Pinpoint the cell where the given text exists, returning its (X, Y) midpoint coordinate. 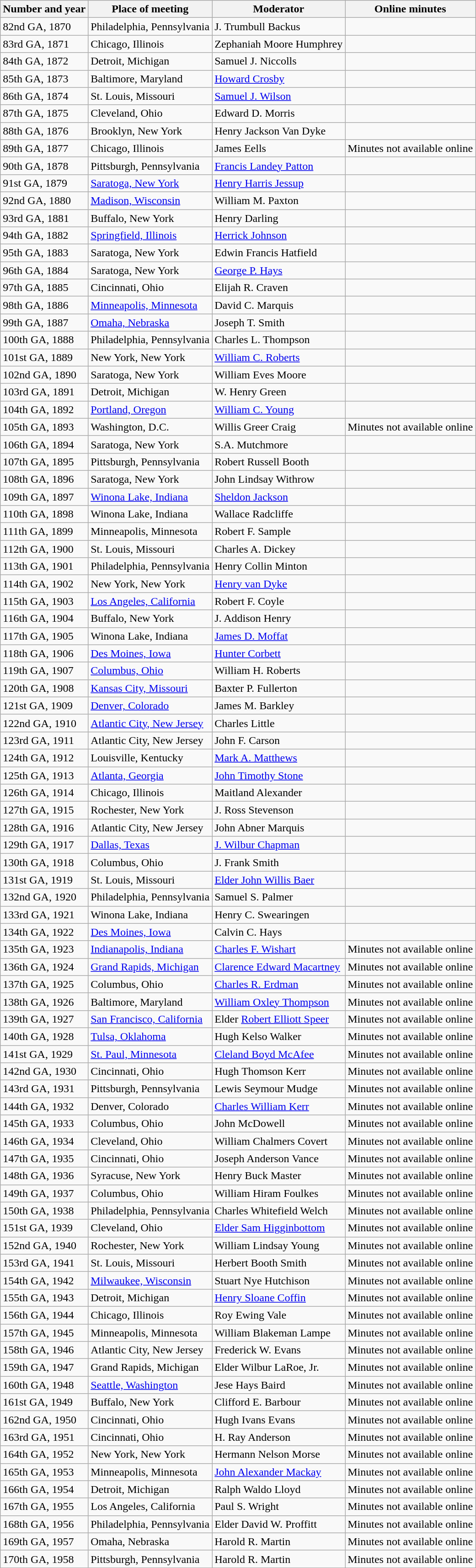
155th GA, 1943 (44, 1298)
Stuart Nye Hutchison (279, 1280)
Seattle, Washington (150, 1385)
98th GA, 1886 (44, 305)
164th GA, 1952 (44, 1455)
Paul S. Wright (279, 1507)
107th GA, 1895 (44, 462)
122nd GA, 1910 (44, 723)
141st GA, 1929 (44, 1054)
John Alexander Mackay (279, 1472)
151st GA, 1939 (44, 1228)
Francis Landey Patton (279, 166)
Ralph Waldo Lloyd (279, 1489)
William Hiram Foulkes (279, 1193)
St. Paul, Minnesota (150, 1054)
James Eells (279, 148)
112th GA, 1900 (44, 549)
Calvin C. Hays (279, 932)
82nd GA, 1870 (44, 27)
Syracuse, New York (150, 1176)
110th GA, 1898 (44, 514)
San Francisco, California (150, 1019)
Herrick Johnson (279, 236)
123rd GA, 1911 (44, 740)
Charles Whitefield Welch (279, 1211)
Louisville, Kentucky (150, 758)
Charles William Kerr (279, 1106)
William C. Roberts (279, 357)
104th GA, 1892 (44, 410)
Elder Sam Higginbottom (279, 1228)
156th GA, 1944 (44, 1315)
142nd GA, 1930 (44, 1072)
Willis Greer Craig (279, 427)
John Abner Marquis (279, 828)
Hunter Corbett (279, 653)
Robert F. Sample (279, 532)
Madison, Wisconsin (150, 200)
Charles F. Wishart (279, 949)
Henry Sloane Coffin (279, 1298)
Henry Buck Master (279, 1176)
138th GA, 1926 (44, 1002)
Elder David W. Proffitt (279, 1524)
154th GA, 1942 (44, 1280)
Online minutes (411, 9)
William Eves Moore (279, 375)
94th GA, 1882 (44, 236)
128th GA, 1916 (44, 828)
Brooklyn, New York (150, 131)
H. Ray Anderson (279, 1437)
105th GA, 1893 (44, 427)
Elder Wilbur LaRoe, Jr. (279, 1368)
Charles R. Erdman (279, 984)
160th GA, 1948 (44, 1385)
100th GA, 1888 (44, 340)
William Chalmers Covert (279, 1141)
Henry Collin Minton (279, 566)
89th GA, 1877 (44, 148)
J. Addison Henry (279, 619)
145th GA, 1933 (44, 1124)
126th GA, 1914 (44, 793)
147th GA, 1935 (44, 1158)
Edwin Francis Hatfield (279, 253)
William Oxley Thompson (279, 1002)
Henry van Dyke (279, 584)
Charles A. Dickey (279, 549)
169th GA, 1957 (44, 1541)
Hugh Kelso Walker (279, 1036)
Samuel J. Wilson (279, 96)
101st GA, 1889 (44, 357)
Frederick W. Evans (279, 1350)
132nd GA, 1920 (44, 897)
148th GA, 1936 (44, 1176)
Henry Harris Jessup (279, 183)
143rd GA, 1931 (44, 1089)
158th GA, 1946 (44, 1350)
114th GA, 1902 (44, 584)
95th GA, 1883 (44, 253)
Edward D. Morris (279, 113)
Dallas, Texas (150, 845)
Number and year (44, 9)
163rd GA, 1951 (44, 1437)
Kansas City, Missouri (150, 688)
Wallace Radcliffe (279, 514)
George P. Hays (279, 270)
131st GA, 1919 (44, 880)
108th GA, 1896 (44, 479)
87th GA, 1875 (44, 113)
Springfield, Illinois (150, 236)
Atlanta, Georgia (150, 776)
149th GA, 1937 (44, 1193)
Henry C. Swearingen (279, 915)
Washington, D.C. (150, 427)
James M. Barkley (279, 706)
Clifford E. Barbour (279, 1402)
Henry Darling (279, 218)
161st GA, 1949 (44, 1402)
Charles L. Thompson (279, 340)
Hermann Nelson Morse (279, 1455)
Indianapolis, Indiana (150, 949)
83rd GA, 1871 (44, 44)
Hugh Ivans Evans (279, 1420)
140th GA, 1928 (44, 1036)
J. Trumbull Backus (279, 27)
111th GA, 1899 (44, 532)
Moderator (279, 9)
127th GA, 1915 (44, 810)
David C. Marquis (279, 305)
118th GA, 1906 (44, 653)
153rd GA, 1941 (44, 1263)
97th GA, 1885 (44, 288)
88th GA, 1876 (44, 131)
96th GA, 1884 (44, 270)
136th GA, 1924 (44, 967)
Elijah R. Craven (279, 288)
William C. Young (279, 410)
124th GA, 1912 (44, 758)
Robert F. Coyle (279, 601)
93rd GA, 1881 (44, 218)
James D. Moffat (279, 636)
Zephaniah Moore Humphrey (279, 44)
86th GA, 1874 (44, 96)
84th GA, 1872 (44, 61)
168th GA, 1956 (44, 1524)
Clarence Edward Macartney (279, 967)
165th GA, 1953 (44, 1472)
157th GA, 1945 (44, 1333)
Maitland Alexander (279, 793)
129th GA, 1917 (44, 845)
Howard Crosby (279, 79)
135th GA, 1923 (44, 949)
119th GA, 1907 (44, 671)
130th GA, 1918 (44, 862)
Roy Ewing Vale (279, 1315)
85th GA, 1873 (44, 79)
92nd GA, 1880 (44, 200)
109th GA, 1897 (44, 496)
William Blakeman Lampe (279, 1333)
139th GA, 1927 (44, 1019)
120th GA, 1908 (44, 688)
Henry Jackson Van Dyke (279, 131)
167th GA, 1955 (44, 1507)
134th GA, 1922 (44, 932)
Place of meeting (150, 9)
106th GA, 1894 (44, 444)
117th GA, 1905 (44, 636)
John Timothy Stone (279, 776)
J. Frank Smith (279, 862)
Mark A. Matthews (279, 758)
103rd GA, 1891 (44, 392)
Sheldon Jackson (279, 496)
J. Ross Stevenson (279, 810)
166th GA, 1954 (44, 1489)
Milwaukee, Wisconsin (150, 1280)
Hugh Thomson Kerr (279, 1072)
William Lindsay Young (279, 1245)
137th GA, 1925 (44, 984)
170th GA, 1958 (44, 1559)
William H. Roberts (279, 671)
159th GA, 1947 (44, 1368)
Herbert Booth Smith (279, 1263)
John F. Carson (279, 740)
152nd GA, 1940 (44, 1245)
John McDowell (279, 1124)
144th GA, 1932 (44, 1106)
Portland, Oregon (150, 410)
125th GA, 1913 (44, 776)
J. Wilbur Chapman (279, 845)
Baxter P. Fullerton (279, 688)
Joseph T. Smith (279, 323)
116th GA, 1904 (44, 619)
121st GA, 1909 (44, 706)
Samuel J. Niccolls (279, 61)
146th GA, 1934 (44, 1141)
115th GA, 1903 (44, 601)
Robert Russell Booth (279, 462)
Tulsa, Oklahoma (150, 1036)
99th GA, 1887 (44, 323)
John Lindsay Withrow (279, 479)
Charles Little (279, 723)
150th GA, 1938 (44, 1211)
Samuel S. Palmer (279, 897)
133rd GA, 1921 (44, 915)
Joseph Anderson Vance (279, 1158)
91st GA, 1879 (44, 183)
113th GA, 1901 (44, 566)
William M. Paxton (279, 200)
Elder John Willis Baer (279, 880)
Cleland Boyd McAfee (279, 1054)
102nd GA, 1890 (44, 375)
162nd GA, 1950 (44, 1420)
Lewis Seymour Mudge (279, 1089)
90th GA, 1878 (44, 166)
S.A. Mutchmore (279, 444)
Elder Robert Elliott Speer (279, 1019)
Jese Hays Baird (279, 1385)
W. Henry Green (279, 392)
